Find where the given text appears and provide that cell's center as (X, Y) coordinate. 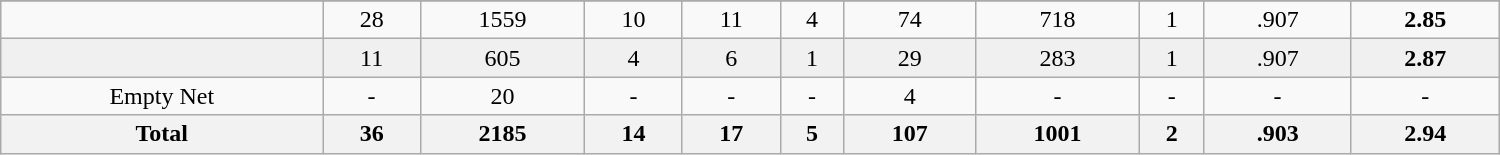
28 (372, 20)
5 (812, 134)
605 (502, 58)
283 (1057, 58)
718 (1057, 20)
107 (910, 134)
74 (910, 20)
29 (910, 58)
Total (162, 134)
10 (634, 20)
20 (502, 96)
2.87 (1425, 58)
1001 (1057, 134)
2.85 (1425, 20)
36 (372, 134)
Empty Net (162, 96)
.903 (1278, 134)
1559 (502, 20)
17 (731, 134)
2 (1172, 134)
14 (634, 134)
2.94 (1425, 134)
6 (731, 58)
2185 (502, 134)
